From the cell containing the given text, extract its center point as [x, y] coordinate. 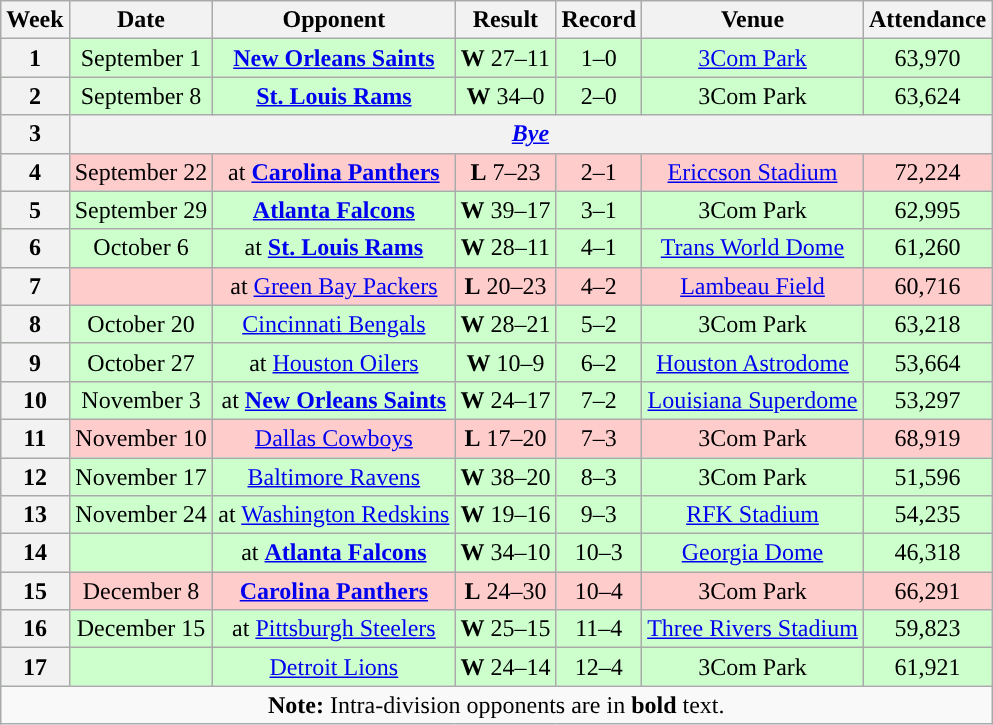
15 [35, 591]
4 [35, 172]
53,297 [927, 400]
63,970 [927, 58]
72,224 [927, 172]
3 [35, 134]
Houston Astrodome [753, 362]
13 [35, 515]
Georgia Dome [753, 553]
Result [506, 20]
Venue [753, 20]
8 [35, 324]
63,624 [927, 96]
6 [35, 248]
9–3 [599, 515]
62,995 [927, 210]
66,291 [927, 591]
12 [35, 477]
Louisiana Superdome [753, 400]
W 39–17 [506, 210]
17 [35, 667]
5 [35, 210]
Cincinnati Bengals [334, 324]
51,596 [927, 477]
Ericcson Stadium [753, 172]
Detroit Lions [334, 667]
September 8 [141, 96]
Lambeau Field [753, 286]
W 24–17 [506, 400]
68,919 [927, 438]
8–3 [599, 477]
W 28–11 [506, 248]
Trans World Dome [753, 248]
4–1 [599, 248]
2–0 [599, 96]
W 27–11 [506, 58]
3–1 [599, 210]
Bye [530, 134]
December 15 [141, 629]
2–1 [599, 172]
W 10–9 [506, 362]
Dallas Cowboys [334, 438]
14 [35, 553]
L 17–20 [506, 438]
4–2 [599, 286]
L 20–23 [506, 286]
Date [141, 20]
L 24–30 [506, 591]
59,823 [927, 629]
October 6 [141, 248]
16 [35, 629]
Week [35, 20]
October 27 [141, 362]
2 [35, 96]
12–4 [599, 667]
at New Orleans Saints [334, 400]
at Houston Oilers [334, 362]
54,235 [927, 515]
7 [35, 286]
W 28–21 [506, 324]
10 [35, 400]
W 19–16 [506, 515]
10–3 [599, 553]
September 22 [141, 172]
61,260 [927, 248]
New Orleans Saints [334, 58]
11 [35, 438]
W 34–0 [506, 96]
W 38–20 [506, 477]
Record [599, 20]
Opponent [334, 20]
at Atlanta Falcons [334, 553]
November 24 [141, 515]
9 [35, 362]
Attendance [927, 20]
Atlanta Falcons [334, 210]
November 3 [141, 400]
W 25–15 [506, 629]
November 10 [141, 438]
Note: Intra-division opponents are in bold text. [496, 705]
Baltimore Ravens [334, 477]
September 1 [141, 58]
60,716 [927, 286]
November 17 [141, 477]
October 20 [141, 324]
10–4 [599, 591]
December 8 [141, 591]
at Green Bay Packers [334, 286]
RFK Stadium [753, 515]
W 24–14 [506, 667]
at Pittsburgh Steelers [334, 629]
September 29 [141, 210]
5–2 [599, 324]
1–0 [599, 58]
at St. Louis Rams [334, 248]
Carolina Panthers [334, 591]
63,218 [927, 324]
53,664 [927, 362]
Three Rivers Stadium [753, 629]
7–3 [599, 438]
61,921 [927, 667]
1 [35, 58]
11–4 [599, 629]
at Washington Redskins [334, 515]
W 34–10 [506, 553]
at Carolina Panthers [334, 172]
6–2 [599, 362]
7–2 [599, 400]
St. Louis Rams [334, 96]
L 7–23 [506, 172]
46,318 [927, 553]
